For the text-containing cell, return its midpoint in (X, Y) coordinate format. 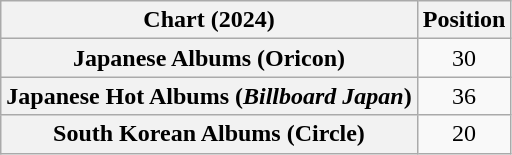
20 (464, 134)
Japanese Albums (Oricon) (209, 58)
Japanese Hot Albums (Billboard Japan) (209, 96)
Position (464, 20)
30 (464, 58)
36 (464, 96)
South Korean Albums (Circle) (209, 134)
Chart (2024) (209, 20)
